Locate the cell with the specified text and output its (x, y) center coordinate. 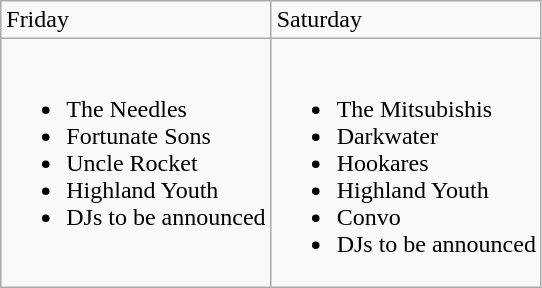
Saturday (406, 20)
Friday (136, 20)
The MitsubishisDarkwaterHookaresHighland YouthConvoDJs to be announced (406, 163)
The NeedlesFortunate SonsUncle RocketHighland YouthDJs to be announced (136, 163)
